Identify which cell holds the provided text, then report its [x, y] central coordinate. 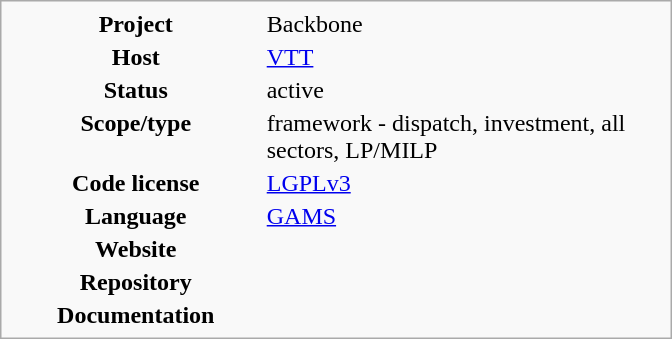
Language [136, 216]
GAMS [464, 216]
Repository [136, 282]
active [464, 90]
framework - dispatch, investment, all sectors, LP/MILP [464, 136]
Backbone [464, 24]
VTT [464, 57]
Host [136, 57]
Website [136, 249]
Code license [136, 183]
Scope/type [136, 136]
Status [136, 90]
Project [136, 24]
LGPLv3 [464, 183]
Documentation [136, 315]
